Extract the [x, y] coordinate from the center of the cell holding the provided text.  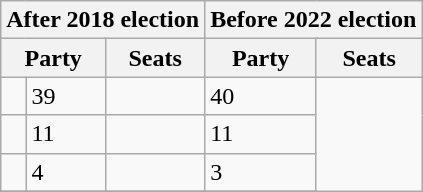
40 [261, 96]
Before 2022 election [314, 20]
39 [66, 96]
After 2018 election [103, 20]
3 [261, 172]
4 [66, 172]
